Search for the cell housing the specified text and yield its [X, Y] center coordinate. 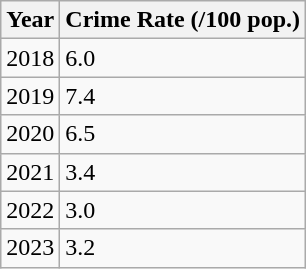
3.4 [183, 172]
2023 [30, 248]
2020 [30, 134]
2021 [30, 172]
7.4 [183, 96]
Year [30, 20]
Crime Rate (/100 pop.) [183, 20]
3.2 [183, 248]
3.0 [183, 210]
2019 [30, 96]
6.0 [183, 58]
2022 [30, 210]
6.5 [183, 134]
2018 [30, 58]
